Detect which cell encompasses the target text, then output its (x, y) center coordinate. 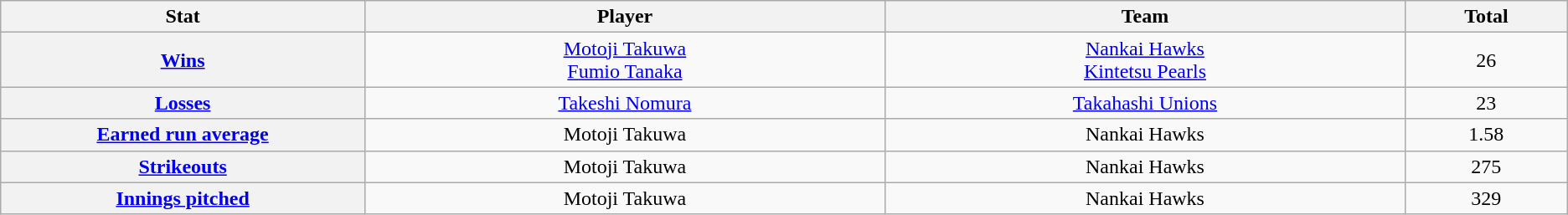
Losses (183, 103)
26 (1486, 60)
1.58 (1486, 135)
Player (625, 17)
275 (1486, 166)
Motoji TakuwaFumio Tanaka (625, 60)
329 (1486, 198)
Earned run average (183, 135)
Team (1144, 17)
Stat (183, 17)
23 (1486, 103)
Takeshi Nomura (625, 103)
Wins (183, 60)
Innings pitched (183, 198)
Total (1486, 17)
Nankai HawksKintetsu Pearls (1144, 60)
Strikeouts (183, 166)
Takahashi Unions (1144, 103)
